Identify which cell holds the provided text, then report its [x, y] central coordinate. 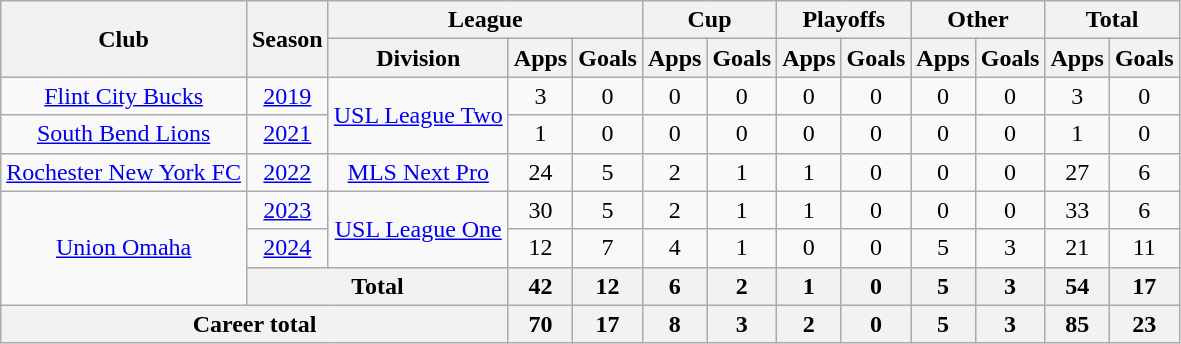
Union Omaha [124, 248]
7 [608, 248]
Season [287, 39]
League [485, 20]
Club [124, 39]
11 [1144, 248]
MLS Next Pro [418, 172]
Other [978, 20]
Division [418, 58]
54 [1077, 286]
Playoffs [844, 20]
27 [1077, 172]
2022 [287, 172]
8 [674, 324]
USL League Two [418, 115]
70 [540, 324]
85 [1077, 324]
Career total [255, 324]
Rochester New York FC [124, 172]
21 [1077, 248]
South Bend Lions [124, 134]
30 [540, 210]
4 [674, 248]
USL League One [418, 229]
24 [540, 172]
2021 [287, 134]
33 [1077, 210]
2023 [287, 210]
Flint City Bucks [124, 96]
Cup [709, 20]
23 [1144, 324]
2024 [287, 248]
42 [540, 286]
2019 [287, 96]
